Return the [X, Y] coordinate for the center point of the cell that contains the specified text.  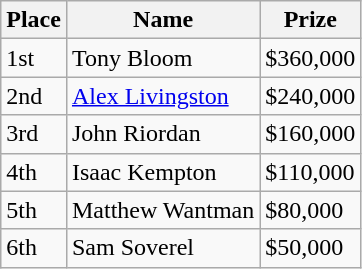
Tony Bloom [162, 58]
$240,000 [310, 96]
Alex Livingston [162, 96]
$110,000 [310, 172]
Isaac Kempton [162, 172]
Matthew Wantman [162, 210]
4th [34, 172]
6th [34, 248]
1st [34, 58]
5th [34, 210]
$50,000 [310, 248]
2nd [34, 96]
Prize [310, 20]
Sam Soverel [162, 248]
Place [34, 20]
Name [162, 20]
$160,000 [310, 134]
John Riordan [162, 134]
3rd [34, 134]
$80,000 [310, 210]
$360,000 [310, 58]
